From the cell containing the given text, extract its center point as [x, y] coordinate. 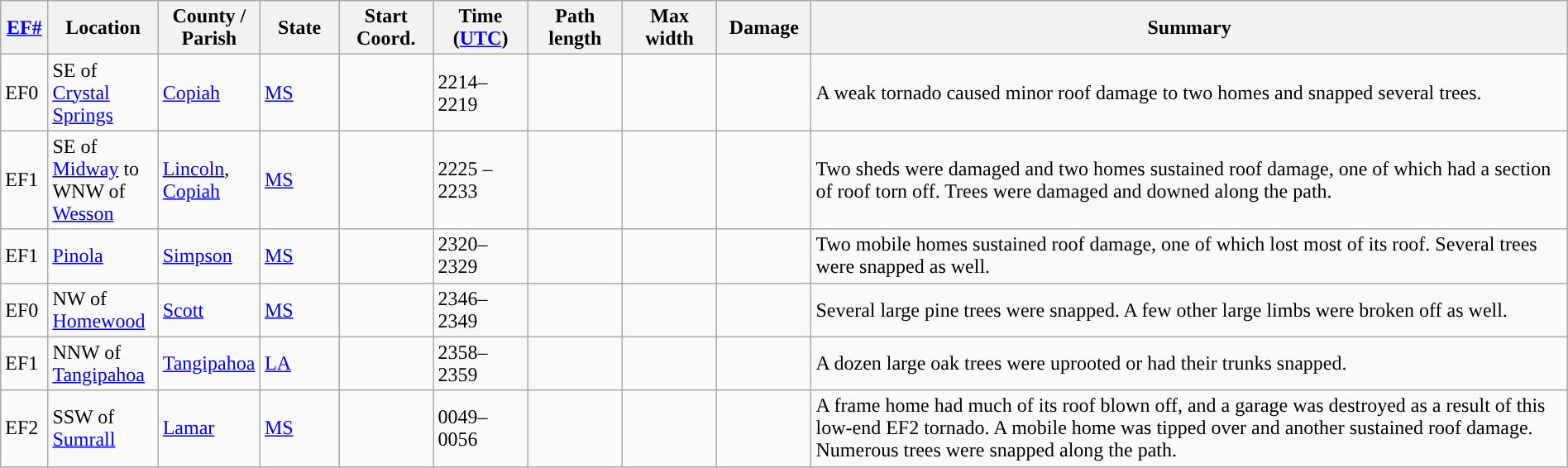
Tangipahoa [208, 364]
NW of Homewood [103, 309]
2225 – 2233 [480, 180]
Pinola [103, 256]
Location [103, 28]
Two mobile homes sustained roof damage, one of which lost most of its roof. Several trees were snapped as well. [1189, 256]
Copiah [208, 93]
Scott [208, 309]
EF# [25, 28]
Max width [669, 28]
NNW of Tangipahoa [103, 364]
SE of Midway to WNW of Wesson [103, 180]
2214–2219 [480, 93]
SSW of Sumrall [103, 428]
Damage [764, 28]
Start Coord. [386, 28]
Lamar [208, 428]
0049–0056 [480, 428]
State [299, 28]
LA [299, 364]
Several large pine trees were snapped. A few other large limbs were broken off as well. [1189, 309]
Time (UTC) [480, 28]
A dozen large oak trees were uprooted or had their trunks snapped. [1189, 364]
SE of Crystal Springs [103, 93]
Simpson [208, 256]
2320–2329 [480, 256]
2346–2349 [480, 309]
EF2 [25, 428]
2358–2359 [480, 364]
Summary [1189, 28]
County / Parish [208, 28]
A weak tornado caused minor roof damage to two homes and snapped several trees. [1189, 93]
Lincoln, Copiah [208, 180]
Path length [575, 28]
